Pinpoint the cell where the given text exists, returning its (x, y) midpoint coordinate. 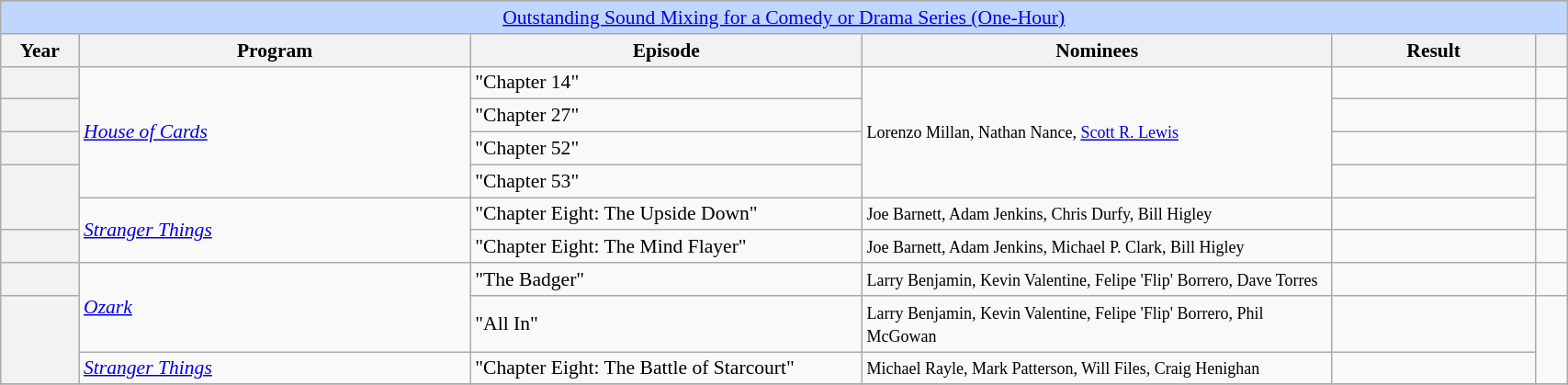
Episode (666, 51)
Michael Rayle, Mark Patterson, Will Files, Craig Henighan (1097, 368)
"All In" (666, 323)
Joe Barnett, Adam Jenkins, Michael P. Clark, Bill Higley (1097, 247)
Ozark (275, 307)
House of Cards (275, 131)
Result (1434, 51)
"Chapter 14" (666, 83)
"Chapter 52" (666, 149)
"Chapter Eight: The Mind Flayer" (666, 247)
Larry Benjamin, Kevin Valentine, Felipe 'Flip' Borrero, Phil McGowan (1097, 323)
"Chapter 53" (666, 181)
Lorenzo Millan, Nathan Nance, Scott R. Lewis (1097, 131)
Outstanding Sound Mixing for a Comedy or Drama Series (One-Hour) (784, 17)
Joe Barnett, Adam Jenkins, Chris Durfy, Bill Higley (1097, 214)
Larry Benjamin, Kevin Valentine, Felipe 'Flip' Borrero, Dave Torres (1097, 279)
Year (40, 51)
"Chapter Eight: The Upside Down" (666, 214)
"The Badger" (666, 279)
Program (275, 51)
Nominees (1097, 51)
"Chapter Eight: The Battle of Starcourt" (666, 368)
"Chapter 27" (666, 116)
